Detect which cell encompasses the target text, then output its [x, y] center coordinate. 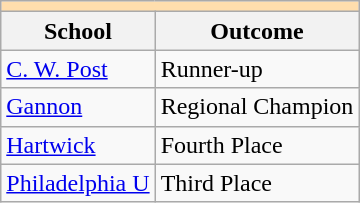
Outcome [257, 31]
Fourth Place [257, 145]
School [78, 31]
Gannon [78, 107]
Philadelphia U [78, 183]
Third Place [257, 183]
Runner-up [257, 69]
C. W. Post [78, 69]
Regional Champion [257, 107]
Hartwick [78, 145]
